From the cell containing the given text, extract its center point as (X, Y) coordinate. 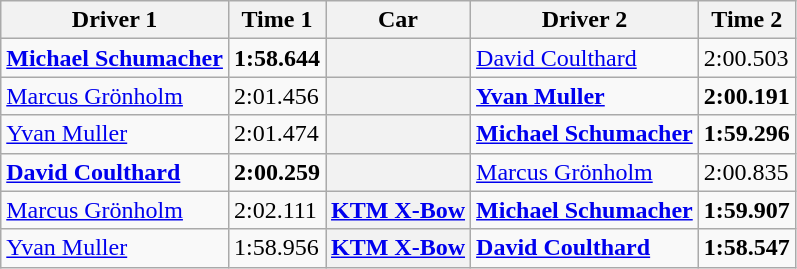
Car (398, 20)
1:59.907 (746, 210)
1:59.296 (746, 134)
Driver 2 (585, 20)
2:02.111 (276, 210)
Driver 1 (115, 20)
Time 2 (746, 20)
2:00.835 (746, 172)
1:58.547 (746, 248)
Time 1 (276, 20)
2:00.503 (746, 58)
2:01.456 (276, 96)
2:00.191 (746, 96)
2:01.474 (276, 134)
2:00.259 (276, 172)
1:58.644 (276, 58)
1:58.956 (276, 248)
